Return [X, Y] of the center of cell containing provided text 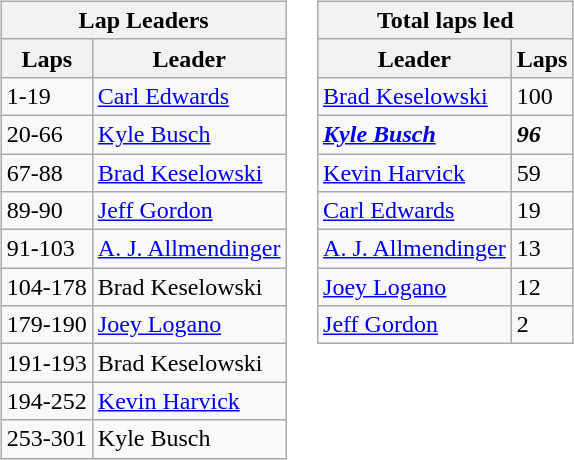
253-301 [46, 439]
12 [542, 287]
89-90 [46, 211]
100 [542, 96]
67-88 [46, 173]
1-19 [46, 96]
179-190 [46, 325]
191-193 [46, 363]
96 [542, 134]
Total laps led [446, 20]
Lap Leaders [144, 20]
2 [542, 325]
104-178 [46, 287]
13 [542, 249]
91-103 [46, 249]
194-252 [46, 401]
19 [542, 211]
20-66 [46, 134]
59 [542, 173]
